Extract the (X, Y) coordinate from the center of the cell holding the provided text.  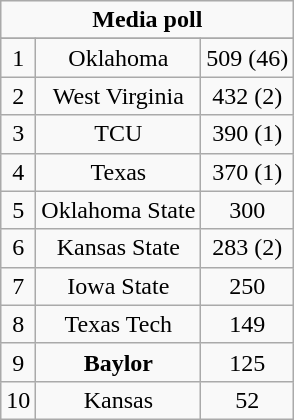
2 (18, 96)
390 (1) (248, 134)
Oklahoma (118, 58)
3 (18, 134)
West Virginia (118, 96)
9 (18, 362)
509 (46) (248, 58)
Texas Tech (118, 324)
8 (18, 324)
Oklahoma State (118, 210)
10 (18, 400)
5 (18, 210)
TCU (118, 134)
149 (248, 324)
52 (248, 400)
Baylor (118, 362)
370 (1) (248, 172)
Media poll (148, 20)
300 (248, 210)
432 (2) (248, 96)
125 (248, 362)
Iowa State (118, 286)
Kansas State (118, 248)
Texas (118, 172)
6 (18, 248)
1 (18, 58)
Kansas (118, 400)
250 (248, 286)
4 (18, 172)
7 (18, 286)
283 (2) (248, 248)
